From the cell containing the given text, extract its center point as (X, Y) coordinate. 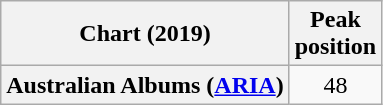
Australian Albums (ARIA) (145, 85)
Peakposition (335, 34)
Chart (2019) (145, 34)
48 (335, 85)
